From the cell containing the given text, extract its center point as (X, Y) coordinate. 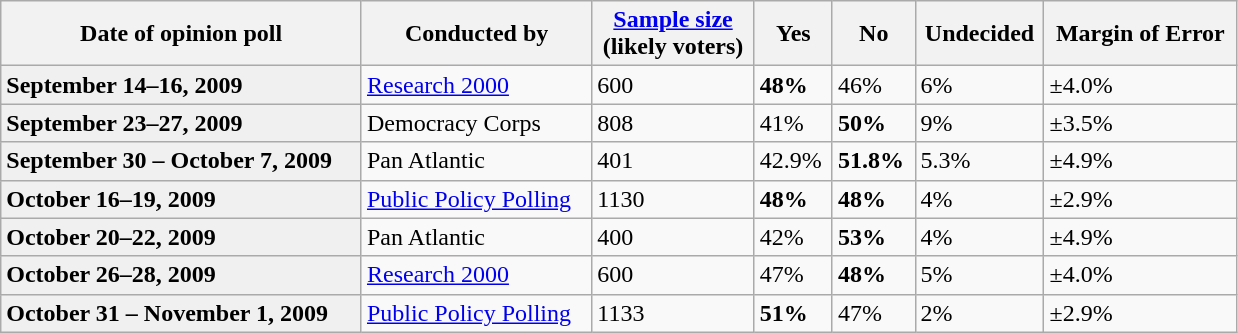
1133 (673, 313)
46% (874, 85)
October 26–28, 2009 (182, 275)
September 23–27, 2009 (182, 123)
51% (793, 313)
50% (874, 123)
1130 (673, 199)
42.9% (793, 161)
September 14–16, 2009 (182, 85)
400 (673, 237)
Yes (793, 34)
401 (673, 161)
Democracy Corps (476, 123)
5.3% (980, 161)
5% (980, 275)
808 (673, 123)
41% (793, 123)
Conducted by (476, 34)
51.8% (874, 161)
Sample size(likely voters) (673, 34)
±3.5% (1140, 123)
9% (980, 123)
2% (980, 313)
October 31 – November 1, 2009 (182, 313)
October 16–19, 2009 (182, 199)
6% (980, 85)
No (874, 34)
42% (793, 237)
Margin of Error (1140, 34)
53% (874, 237)
October 20–22, 2009 (182, 237)
Date of opinion poll (182, 34)
September 30 – October 7, 2009 (182, 161)
Undecided (980, 34)
